Output the [X, Y] coordinate of the center of the cell containing the given text.  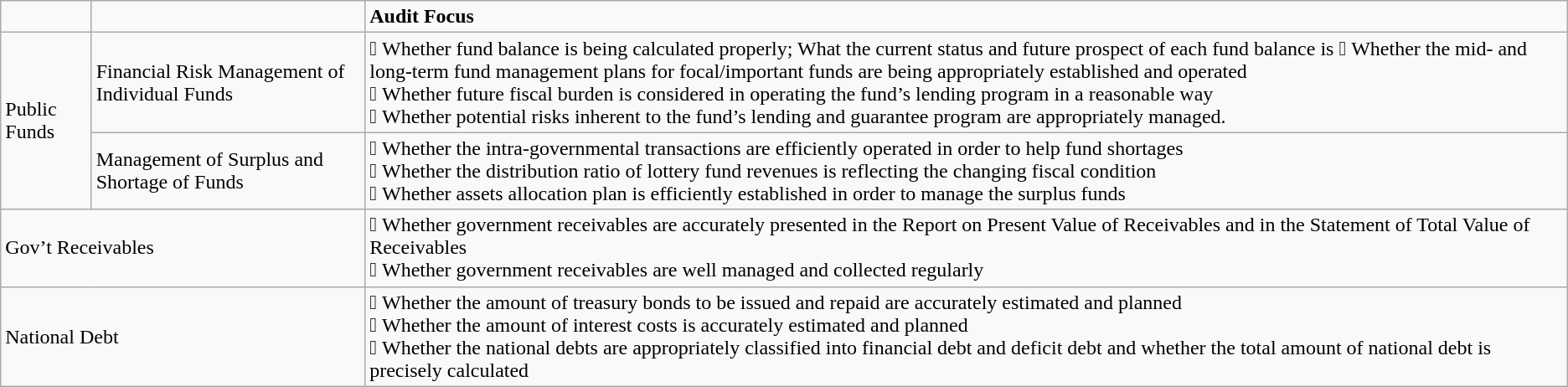
Gov’t Receivables [183, 248]
Audit Focus [967, 17]
National Debt [183, 337]
Financial Risk Management of Individual Funds [228, 82]
Management of Surplus and Shortage of Funds [228, 171]
Public Funds [46, 121]
